Identify which cell holds the provided text, then report its [x, y] central coordinate. 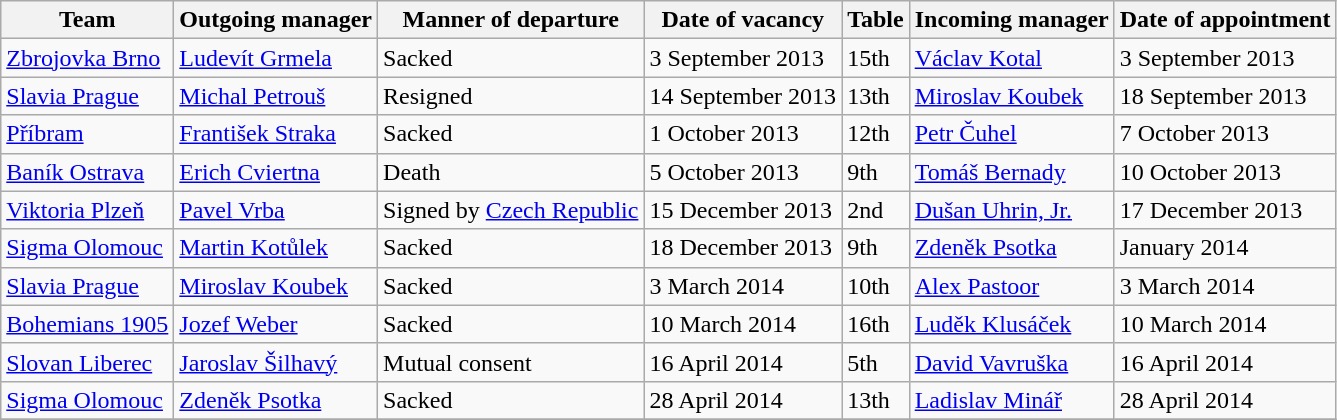
15th [876, 58]
1 October 2013 [743, 134]
Zbrojovka Brno [88, 58]
18 September 2013 [1225, 96]
10th [876, 286]
Signed by Czech Republic [511, 210]
Manner of departure [511, 20]
Outgoing manager [276, 20]
14 September 2013 [743, 96]
5th [876, 362]
7 October 2013 [1225, 134]
2nd [876, 210]
18 December 2013 [743, 248]
Jozef Weber [276, 324]
12th [876, 134]
Ladislav Minář [1012, 400]
Bohemians 1905 [88, 324]
Michal Petrouš [276, 96]
Petr Čuhel [1012, 134]
15 December 2013 [743, 210]
Václav Kotal [1012, 58]
Pavel Vrba [276, 210]
Alex Pastoor [1012, 286]
Date of vacancy [743, 20]
Jaroslav Šilhavý [276, 362]
Tomáš Bernady [1012, 172]
5 October 2013 [743, 172]
Viktoria Plzeň [88, 210]
František Straka [276, 134]
Death [511, 172]
Team [88, 20]
Příbram [88, 134]
Ludevít Grmela [276, 58]
Table [876, 20]
David Vavruška [1012, 362]
Baník Ostrava [88, 172]
Slovan Liberec [88, 362]
Date of appointment [1225, 20]
Dušan Uhrin, Jr. [1012, 210]
Resigned [511, 96]
Erich Cviertna [276, 172]
16th [876, 324]
January 2014 [1225, 248]
Mutual consent [511, 362]
Luděk Klusáček [1012, 324]
Incoming manager [1012, 20]
17 December 2013 [1225, 210]
10 October 2013 [1225, 172]
Martin Kotůlek [276, 248]
